From the cell containing the given text, extract its center point as [x, y] coordinate. 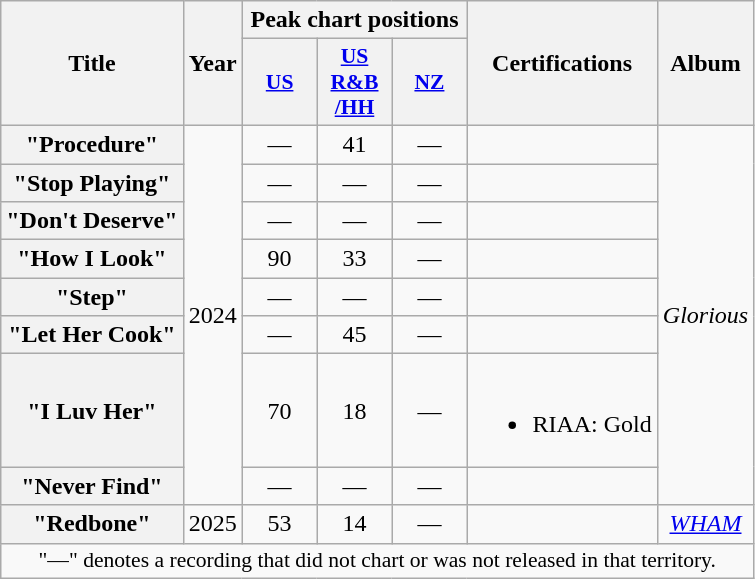
"Never Find" [92, 486]
Peak chart positions [354, 20]
Album [705, 64]
41 [354, 144]
"I Luv Her" [92, 410]
WHAM [705, 524]
53 [280, 524]
70 [280, 410]
2024 [212, 315]
14 [354, 524]
"Let Her Cook" [92, 335]
US [280, 82]
"Redbone" [92, 524]
Glorious [705, 315]
NZ [430, 82]
"Procedure" [92, 144]
Year [212, 64]
90 [280, 259]
33 [354, 259]
"Step" [92, 297]
Certifications [562, 64]
2025 [212, 524]
18 [354, 410]
RIAA: Gold [562, 410]
"Stop Playing" [92, 183]
45 [354, 335]
"Don't Deserve" [92, 221]
"How I Look" [92, 259]
"—" denotes a recording that did not chart or was not released in that territory. [378, 561]
USR&B/HH [354, 82]
Title [92, 64]
